For the text-containing cell, return its midpoint in (X, Y) coordinate format. 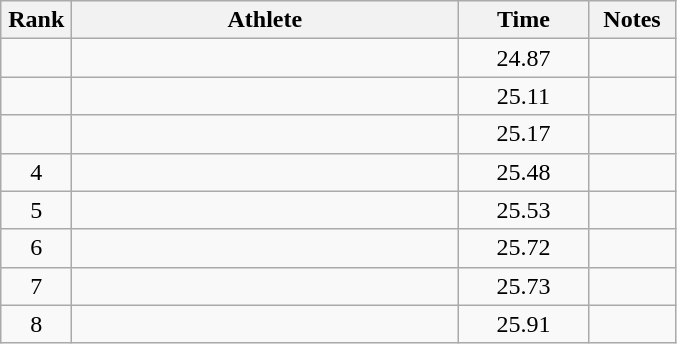
24.87 (524, 58)
25.91 (524, 324)
25.53 (524, 210)
25.72 (524, 248)
Notes (632, 20)
5 (36, 210)
7 (36, 286)
Rank (36, 20)
6 (36, 248)
Time (524, 20)
4 (36, 172)
25.11 (524, 96)
25.73 (524, 286)
Athlete (265, 20)
8 (36, 324)
25.48 (524, 172)
25.17 (524, 134)
